Detect which cell encompasses the target text, then output its [x, y] center coordinate. 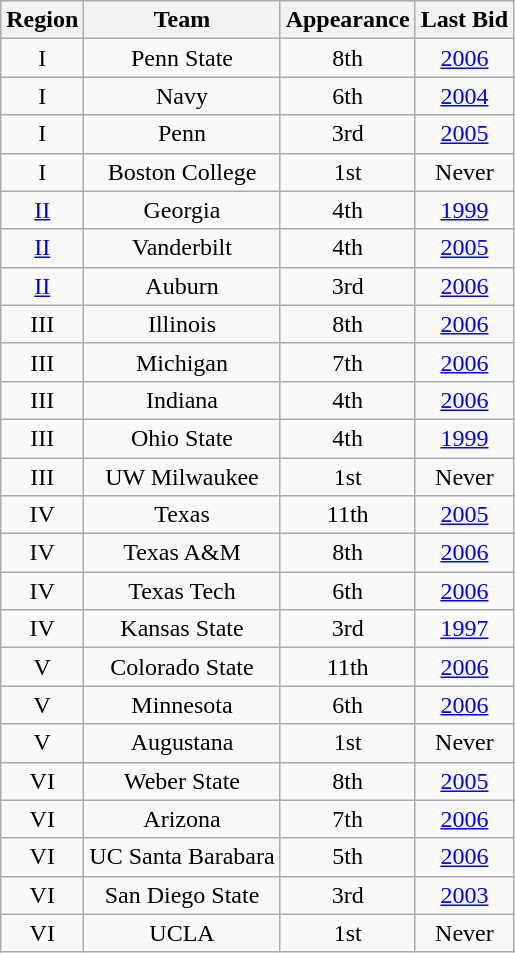
Arizona [182, 819]
Augustana [182, 743]
2003 [464, 895]
2004 [464, 96]
UCLA [182, 933]
Ohio State [182, 438]
Navy [182, 96]
Auburn [182, 286]
5th [348, 857]
Kansas State [182, 629]
1997 [464, 629]
Texas Tech [182, 591]
Boston College [182, 172]
Michigan [182, 362]
Texas A&M [182, 553]
Vanderbilt [182, 248]
Penn [182, 134]
UW Milwaukee [182, 477]
UC Santa Barabara [182, 857]
Team [182, 20]
Weber State [182, 781]
Appearance [348, 20]
Illinois [182, 324]
Region [42, 20]
Texas [182, 515]
Penn State [182, 58]
Last Bid [464, 20]
Minnesota [182, 705]
San Diego State [182, 895]
Colorado State [182, 667]
Georgia [182, 210]
Indiana [182, 400]
